Identify which cell holds the provided text, then report its [x, y] central coordinate. 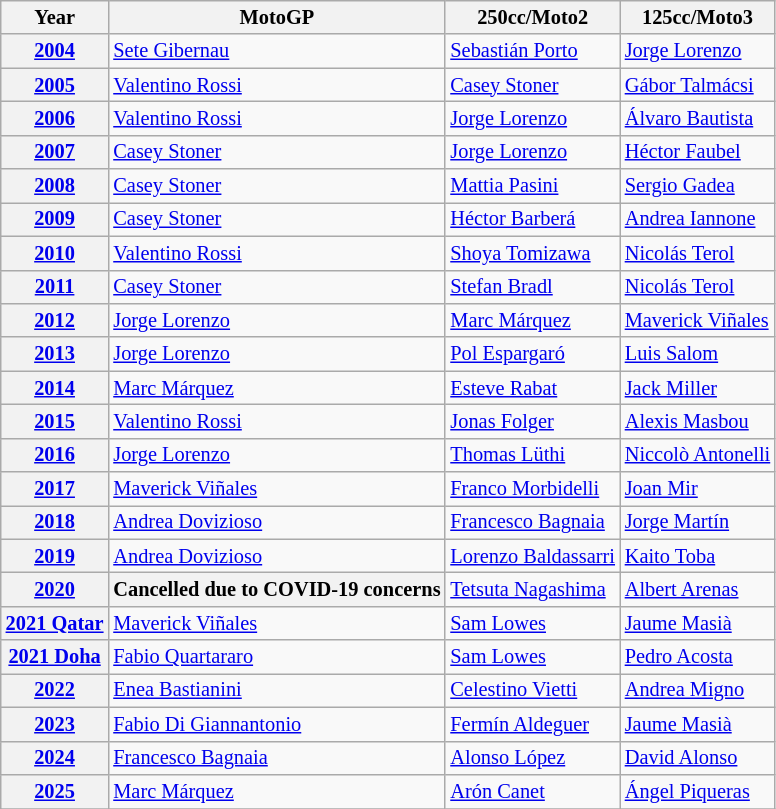
2011 [55, 287]
Year [55, 17]
Álvaro Bautista [698, 118]
Celestino Vietti [532, 690]
2024 [55, 758]
Fabio Quartararo [276, 657]
Héctor Faubel [698, 152]
Franco Morbidelli [532, 489]
Mattia Pasini [532, 186]
250cc/Moto2 [532, 17]
2018 [55, 522]
Alexis Masbou [698, 421]
Joan Mir [698, 489]
Arón Canet [532, 791]
Shoya Tomizawa [532, 253]
Niccolò Antonelli [698, 455]
Jack Miller [698, 388]
Lorenzo Baldassarri [532, 556]
2021 Doha [55, 657]
2015 [55, 421]
Alonso López [532, 758]
125cc/Moto3 [698, 17]
2005 [55, 85]
Tetsuta Nagashima [532, 589]
Enea Bastianini [276, 690]
Albert Arenas [698, 589]
Gábor Talmácsi [698, 85]
2021 Qatar [55, 623]
Thomas Lüthi [532, 455]
Cancelled due to COVID-19 concerns [276, 589]
2010 [55, 253]
Fermín Aldeguer [532, 724]
2013 [55, 354]
Andrea Migno [698, 690]
2022 [55, 690]
Sergio Gadea [698, 186]
Fabio Di Giannantonio [276, 724]
2017 [55, 489]
2016 [55, 455]
Kaito Toba [698, 556]
Pedro Acosta [698, 657]
2006 [55, 118]
Ángel Piqueras [698, 791]
2012 [55, 320]
2025 [55, 791]
David Alonso [698, 758]
Esteve Rabat [532, 388]
Stefan Bradl [532, 287]
Héctor Barberá [532, 219]
2019 [55, 556]
2009 [55, 219]
2014 [55, 388]
2008 [55, 186]
Pol Espargaró [532, 354]
2023 [55, 724]
Sebastián Porto [532, 51]
Jorge Martín [698, 522]
Sete Gibernau [276, 51]
Jonas Folger [532, 421]
2020 [55, 589]
2004 [55, 51]
MotoGP [276, 17]
Luis Salom [698, 354]
2007 [55, 152]
Andrea Iannone [698, 219]
